Scan for the cell matching the given text and deliver its (x, y) coordinate at center. 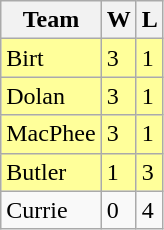
W (118, 20)
Team (51, 20)
Currie (51, 210)
L (150, 20)
Birt (51, 58)
Butler (51, 172)
4 (150, 210)
MacPhee (51, 134)
0 (118, 210)
Dolan (51, 96)
